For the text-containing cell, return its midpoint in [x, y] coordinate format. 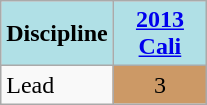
2013 Cali [160, 34]
Discipline [57, 34]
Lead [57, 85]
3 [160, 85]
